Locate the cell with the specified text and output its [x, y] center coordinate. 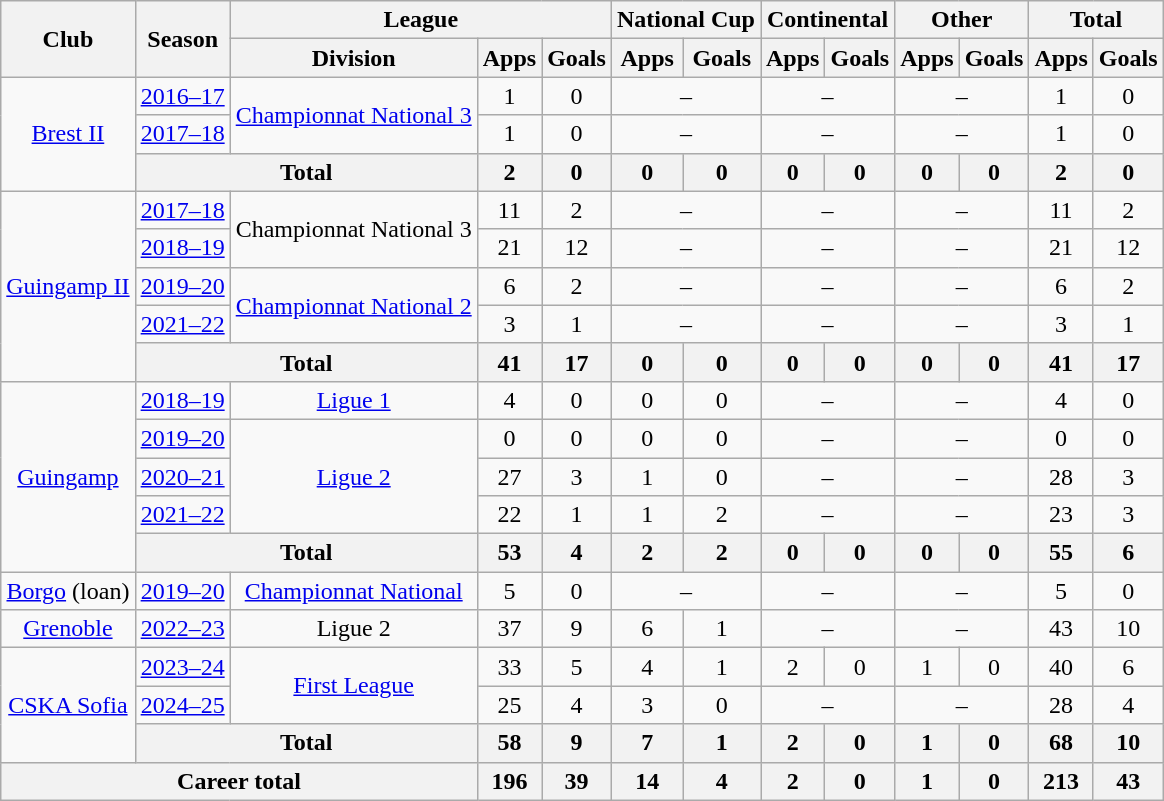
Borgo (loan) [68, 591]
Career total [239, 781]
27 [509, 477]
40 [1061, 667]
Other [962, 20]
2024–25 [182, 705]
33 [509, 667]
Division [354, 58]
Championnat National 2 [354, 305]
23 [1061, 515]
2016–17 [182, 96]
Ligue 1 [354, 400]
Guingamp II [68, 286]
2023–24 [182, 667]
Grenoble [68, 629]
Guingamp [68, 476]
League [420, 20]
7 [647, 743]
CSKA Sofia [68, 705]
Continental [827, 20]
2020–21 [182, 477]
2022–23 [182, 629]
First League [354, 686]
37 [509, 629]
14 [647, 781]
213 [1061, 781]
Championnat National [354, 591]
25 [509, 705]
22 [509, 515]
Brest II [68, 134]
55 [1061, 553]
53 [509, 553]
68 [1061, 743]
National Cup [686, 20]
58 [509, 743]
196 [509, 781]
39 [577, 781]
Club [68, 39]
Season [182, 39]
